Capture the cell that displays the provided text and extract its [X, Y] central coordinate. 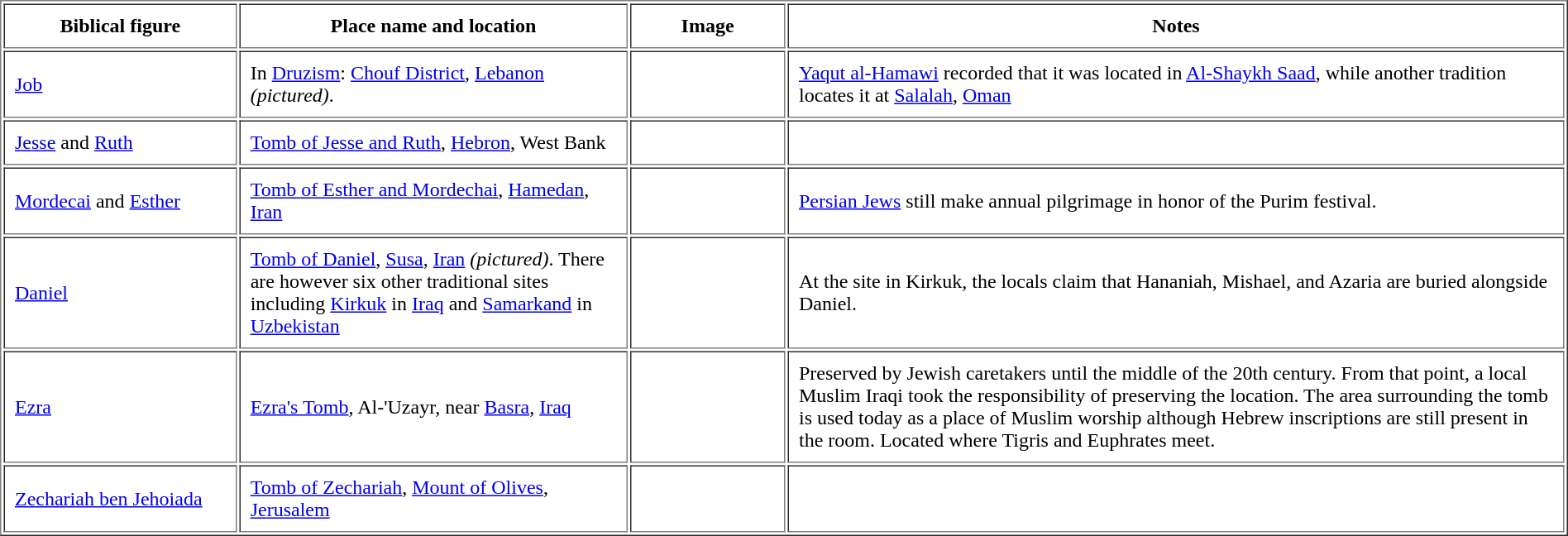
Zechariah ben Jehoiada [120, 498]
Image [708, 26]
Biblical figure [120, 26]
Ezra [120, 407]
Persian Jews still make annual pilgrimage in honor of the Purim festival. [1176, 200]
Daniel [120, 293]
Ezra's Tomb, Al-'Uzayr, near Basra, Iraq [433, 407]
Mordecai and Esther [120, 200]
In Druzism: Chouf District, Lebanon (pictured). [433, 84]
Yaqut al-Hamawi recorded that it was located in Al-Shaykh Saad, while another tradition locates it at Salalah, Oman [1176, 84]
Tomb of Esther and Mordechai, Hamedan, Iran [433, 200]
Tomb of Jesse and Ruth, Hebron, West Bank [433, 143]
Tomb of Zechariah, Mount of Olives, Jerusalem [433, 498]
Place name and location [433, 26]
At the site in Kirkuk, the locals claim that Hananiah, Mishael, and Azaria are buried alongside Daniel. [1176, 293]
Jesse and Ruth [120, 143]
Tomb of Daniel, Susa, Iran (pictured). There are however six other traditional sites including Kirkuk in Iraq and Samarkand in Uzbekistan [433, 293]
Notes [1176, 26]
Job [120, 84]
